From the cell containing the given text, extract its center point as [X, Y] coordinate. 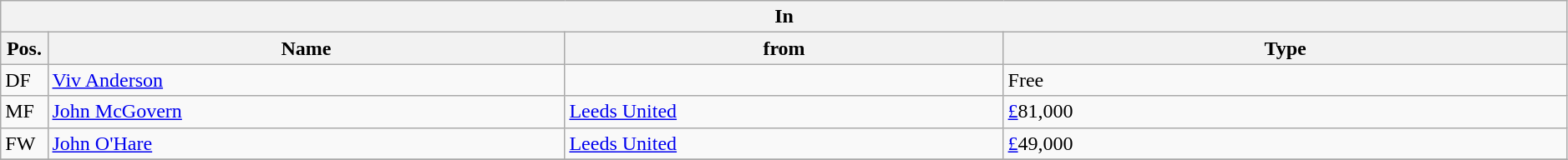
Free [1285, 80]
John O'Hare [306, 143]
John McGovern [306, 112]
FW [24, 143]
£49,000 [1285, 143]
£81,000 [1285, 112]
Name [306, 48]
Type [1285, 48]
In [784, 17]
Viv Anderson [306, 80]
DF [24, 80]
Pos. [24, 48]
from [784, 48]
MF [24, 112]
